Output the (X, Y) coordinate of the center of the cell containing the given text.  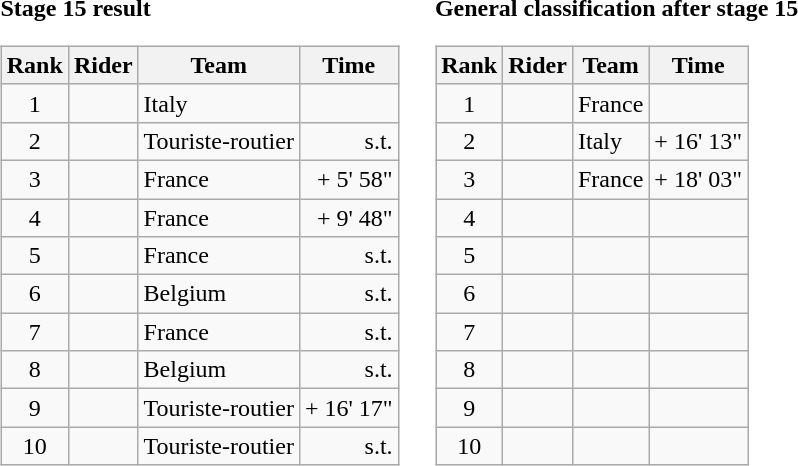
+ 18' 03" (698, 179)
+ 16' 17" (348, 408)
+ 16' 13" (698, 141)
+ 5' 58" (348, 179)
+ 9' 48" (348, 217)
